Capture the cell that displays the provided text and extract its (X, Y) central coordinate. 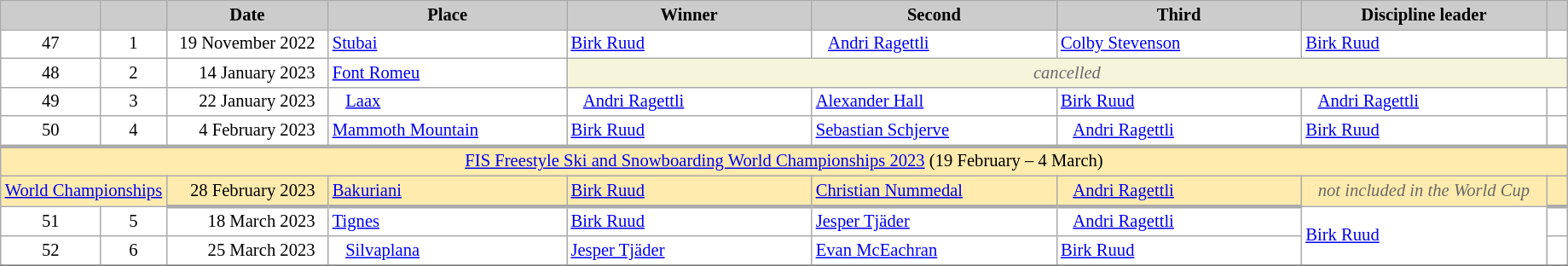
6 (133, 250)
14 January 2023 (247, 72)
28 February 2023 (247, 191)
Stubai (448, 43)
19 November 2022 (247, 43)
25 March 2023 (247, 250)
Discipline leader (1424, 14)
World Championships (84, 191)
1 (133, 43)
Sebastian Schjerve (934, 131)
cancelled (1068, 72)
Place (448, 14)
3 (133, 101)
Evan McEachran (934, 250)
2 (133, 72)
4 (133, 131)
5 (133, 220)
Second (934, 14)
Date (247, 14)
FIS Freestyle Ski and Snowboarding World Championships 2023 (19 February – 4 March) (784, 160)
18 March 2023 (247, 220)
Alexander Hall (934, 101)
48 (51, 72)
51 (51, 220)
49 (51, 101)
Laax (448, 101)
52 (51, 250)
Silvaplana (448, 250)
22 January 2023 (247, 101)
47 (51, 43)
Colby Stevenson (1178, 43)
4 February 2023 (247, 131)
Third (1178, 14)
50 (51, 131)
Font Romeu (448, 72)
Bakuriani (448, 191)
not included in the World Cup (1424, 191)
Christian Nummedal (934, 191)
Tignes (448, 220)
Mammoth Mountain (448, 131)
Winner (689, 14)
